Determine the [X, Y] coordinate at the center of the cell enclosing the given text.  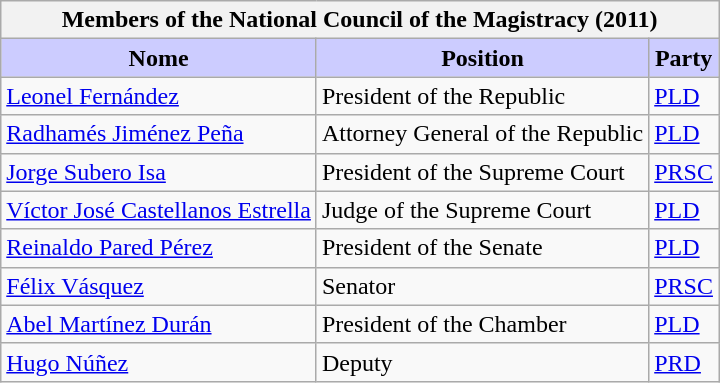
PRD [684, 362]
President of the Republic [482, 96]
Víctor José Castellanos Estrella [159, 210]
Félix Vásquez [159, 286]
Attorney General of the Republic [482, 134]
President of the Supreme Court [482, 172]
Senator [482, 286]
Leonel Fernández [159, 96]
President of the Senate [482, 248]
Members of the National Council of the Magistracy (2011) [360, 20]
Hugo Núñez [159, 362]
Abel Martínez Durán [159, 324]
President of the Chamber [482, 324]
Deputy [482, 362]
Party [684, 58]
Radhamés Jiménez Peña [159, 134]
Nome [159, 58]
Judge of the Supreme Court [482, 210]
Position [482, 58]
Jorge Subero Isa [159, 172]
Reinaldo Pared Pérez [159, 248]
